Locate the cell with the specified text and output its (x, y) center coordinate. 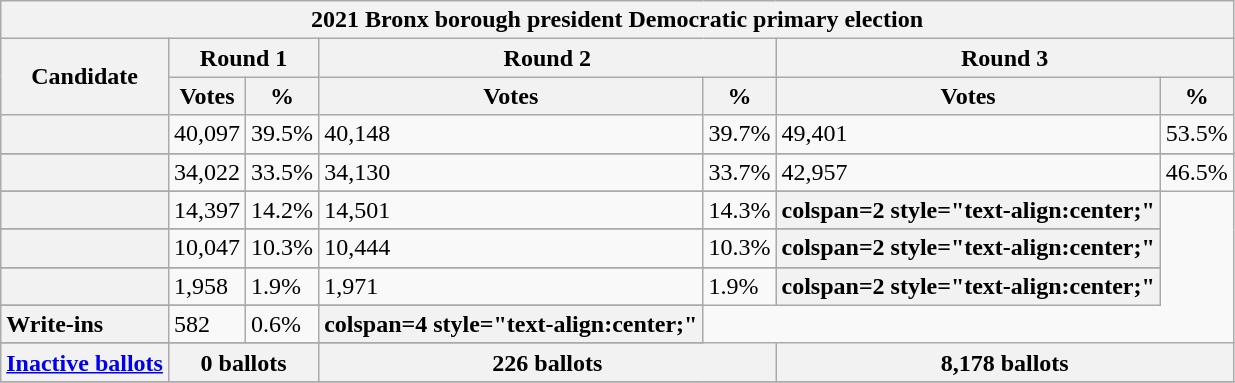
42,957 (968, 172)
Inactive ballots (85, 362)
40,148 (511, 134)
46.5% (1196, 172)
226 ballots (548, 362)
40,097 (206, 134)
14,397 (206, 210)
33.7% (740, 172)
49,401 (968, 134)
14,501 (511, 210)
Round 3 (1004, 58)
14.2% (282, 210)
Round 1 (243, 58)
53.5% (1196, 134)
0.6% (282, 324)
colspan=4 style="text-align:center;" (511, 324)
34,022 (206, 172)
14.3% (740, 210)
1,971 (511, 286)
39.7% (740, 134)
582 (206, 324)
Round 2 (548, 58)
34,130 (511, 172)
0 ballots (243, 362)
10,047 (206, 248)
39.5% (282, 134)
2021 Bronx borough president Democratic primary election (618, 20)
8,178 ballots (1004, 362)
10,444 (511, 248)
33.5% (282, 172)
Write-ins (85, 324)
1,958 (206, 286)
Candidate (85, 77)
